Output the [X, Y] coordinate of the center of the cell containing the given text.  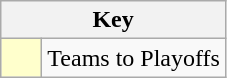
Key [114, 20]
Teams to Playoffs [134, 58]
